Determine the [X, Y] coordinate at the center of the cell enclosing the given text.  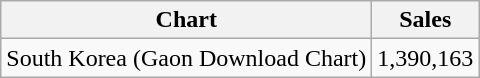
South Korea (Gaon Download Chart) [186, 58]
Sales [426, 20]
Chart [186, 20]
1,390,163 [426, 58]
